From the cell containing the given text, extract its center point as (x, y) coordinate. 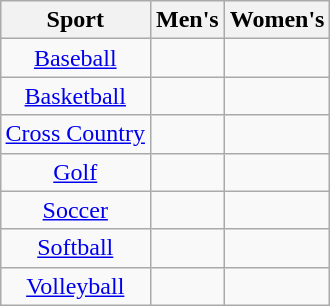
Men's (187, 20)
Basketball (75, 96)
Women's (277, 20)
Soccer (75, 210)
Cross Country (75, 134)
Golf (75, 172)
Baseball (75, 58)
Volleyball (75, 286)
Sport (75, 20)
Softball (75, 248)
